Identify which cell holds the provided text, then report its [X, Y] central coordinate. 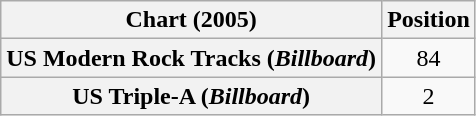
84 [429, 58]
US Triple-A (Billboard) [192, 96]
Position [429, 20]
2 [429, 96]
Chart (2005) [192, 20]
US Modern Rock Tracks (Billboard) [192, 58]
